Capture the cell that displays the provided text and extract its (X, Y) central coordinate. 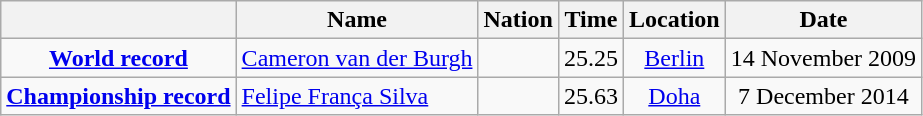
Location (674, 20)
Championship record (118, 96)
25.63 (590, 96)
Date (823, 20)
Name (357, 20)
Nation (518, 20)
Doha (674, 96)
7 December 2014 (823, 96)
14 November 2009 (823, 58)
World record (118, 58)
Cameron van der Burgh (357, 58)
Felipe França Silva (357, 96)
Time (590, 20)
25.25 (590, 58)
Berlin (674, 58)
